Scan for the cell matching the given text and deliver its (x, y) coordinate at center. 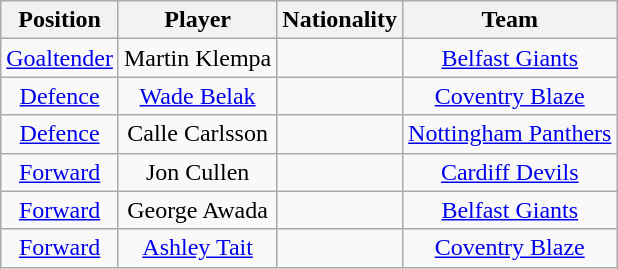
Jon Cullen (197, 172)
Position (60, 20)
Goaltender (60, 58)
Team (510, 20)
Cardiff Devils (510, 172)
George Awada (197, 210)
Ashley Tait (197, 248)
Calle Carlsson (197, 134)
Nationality (340, 20)
Player (197, 20)
Nottingham Panthers (510, 134)
Wade Belak (197, 96)
Martin Klempa (197, 58)
